Capture the cell that displays the provided text and extract its [X, Y] central coordinate. 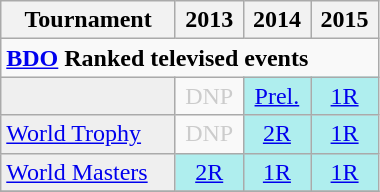
World Masters [88, 172]
2014 [277, 20]
World Trophy [88, 134]
Tournament [88, 20]
2015 [345, 20]
Prel. [277, 96]
BDO Ranked televised events [190, 58]
2013 [209, 20]
